For the text-containing cell, return its midpoint in [X, Y] coordinate format. 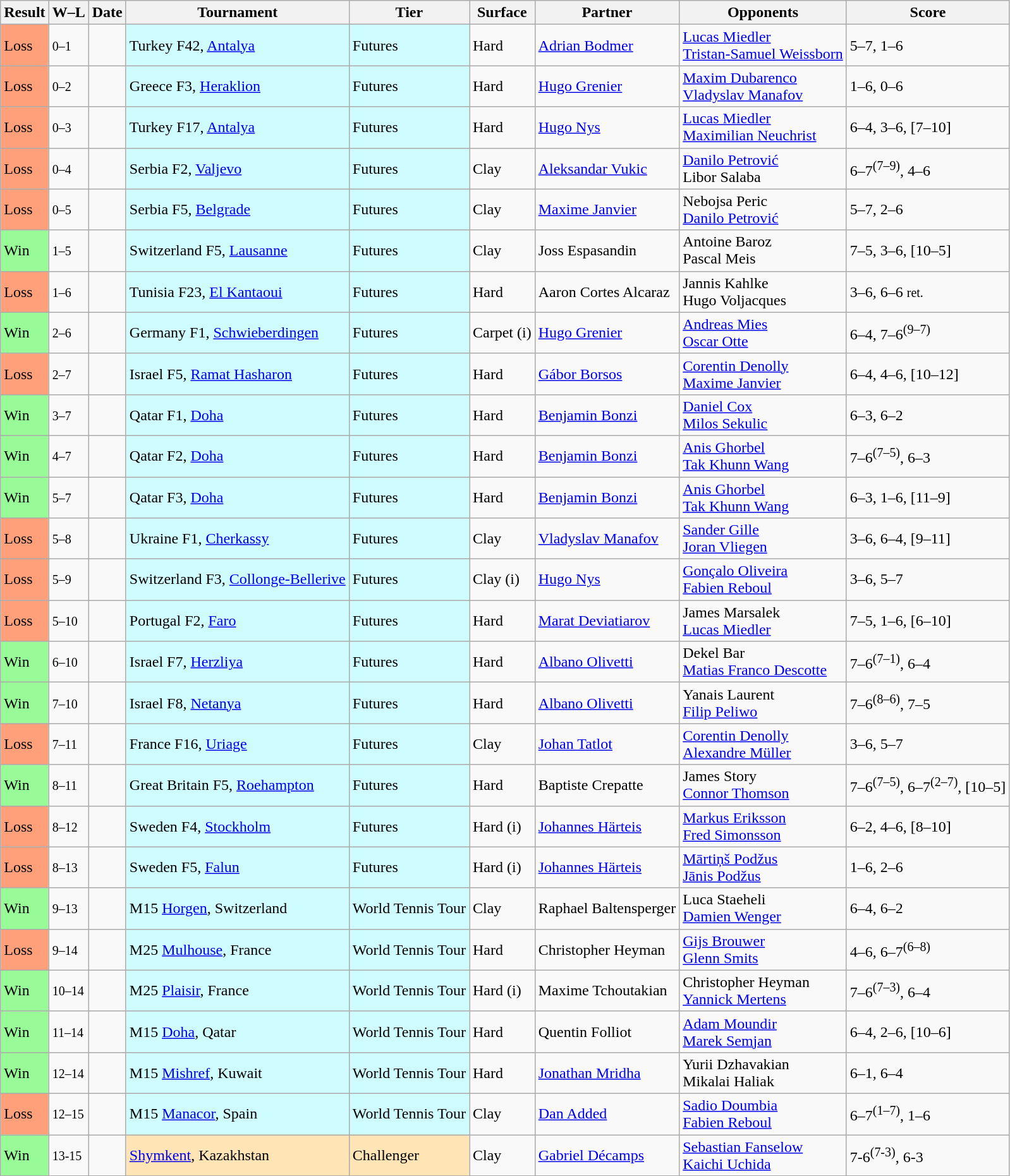
Sebastian Fanselow Kaichi Uchida [763, 1155]
6–4, 7–6(9–7) [928, 332]
0–4 [68, 168]
Switzerland F3, Collonge-Bellerive [238, 580]
Germany F1, Schwieberdingen [238, 332]
Sweden F5, Falun [238, 867]
W–L [68, 13]
Portugal F2, Faro [238, 621]
3–7 [68, 415]
James Marsalek Lucas Miedler [763, 621]
11–14 [68, 1031]
Christopher Heyman Yannick Mertens [763, 991]
Vladyslav Manafov [607, 538]
6–3, 6–2 [928, 415]
8–13 [68, 867]
Dekel Bar Matias Franco Descotte [763, 662]
Shymkent, Kazakhstan [238, 1155]
3–6, 6–6 ret. [928, 292]
Great Britain F5, Roehampton [238, 785]
5–7 [68, 497]
6–4, 6–2 [928, 909]
Clay (i) [502, 580]
M25 Plaisir, France [238, 991]
Partner [607, 13]
Lucas Miedler Maximilian Neuchrist [763, 128]
Baptiste Crepatte [607, 785]
Israel F5, Ramat Hasharon [238, 374]
6–2, 4–6, [8–10] [928, 827]
Yanais Laurent Filip Peliwo [763, 703]
7–5, 3–6, [10–5] [928, 250]
13-15 [68, 1155]
0–5 [68, 210]
Daniel Cox Milos Sekulic [763, 415]
7–6(7–3), 6–4 [928, 991]
Aaron Cortes Alcaraz [607, 292]
Tournament [238, 13]
Mārtiņš Podžus Jānis Podžus [763, 867]
6–10 [68, 662]
5–7, 1–6 [928, 45]
5–7, 2–6 [928, 210]
Gabriel Décamps [607, 1155]
Switzerland F5, Lausanne [238, 250]
0–2 [68, 86]
0–1 [68, 45]
6–4, 3–6, [7–10] [928, 128]
5–9 [68, 580]
M15 Horgen, Switzerland [238, 909]
Quentin Folliot [607, 1031]
James Story Connor Thomson [763, 785]
7–6(7–5), 6–3 [928, 456]
1–5 [68, 250]
4–6, 6–7(6–8) [928, 949]
5–10 [68, 621]
6–7(1–7), 1–6 [928, 1113]
Sander Gille Joran Vliegen [763, 538]
8–11 [68, 785]
M15 Mishref, Kuwait [238, 1073]
Greece F3, Heraklion [238, 86]
Israel F8, Netanya [238, 703]
Opponents [763, 13]
Johan Tatlot [607, 744]
8–12 [68, 827]
Adrian Bodmer [607, 45]
7–6(7–5), 6–7(2–7), [10–5] [928, 785]
Nebojsa Peric Danilo Petrović [763, 210]
Date [107, 13]
12–15 [68, 1113]
Maxime Janvier [607, 210]
6–4, 2–6, [10–6] [928, 1031]
Markus Eriksson Fred Simonsson [763, 827]
7-6(7-3), 6-3 [928, 1155]
7–10 [68, 703]
Luca Staeheli Damien Wenger [763, 909]
12–14 [68, 1073]
Qatar F2, Doha [238, 456]
Corentin Denolly Alexandre Müller [763, 744]
7–5, 1–6, [6–10] [928, 621]
7–6(8–6), 7–5 [928, 703]
1–6 [68, 292]
4–7 [68, 456]
Corentin Denolly Maxime Janvier [763, 374]
Gábor Borsos [607, 374]
Yurii Dzhavakian Mikalai Haliak [763, 1073]
10–14 [68, 991]
Ukraine F1, Cherkassy [238, 538]
1–6, 0–6 [928, 86]
Dan Added [607, 1113]
Score [928, 13]
1–6, 2–6 [928, 867]
6–3, 1–6, [11–9] [928, 497]
Turkey F42, Antalya [238, 45]
Serbia F5, Belgrade [238, 210]
Andreas Mies Oscar Otte [763, 332]
Carpet (i) [502, 332]
Qatar F3, Doha [238, 497]
Jannis Kahlke Hugo Voljacques [763, 292]
M15 Doha, Qatar [238, 1031]
Aleksandar Vukic [607, 168]
Adam Moundir Marek Semjan [763, 1031]
Gonçalo Oliveira Fabien Reboul [763, 580]
7–6(7–1), 6–4 [928, 662]
7–11 [68, 744]
6–7(7–9), 4–6 [928, 168]
Joss Espasandin [607, 250]
M25 Mulhouse, France [238, 949]
Result [25, 13]
Danilo Petrović Libor Salaba [763, 168]
Surface [502, 13]
6–4, 4–6, [10–12] [928, 374]
M15 Manacor, Spain [238, 1113]
6–1, 6–4 [928, 1073]
Antoine Baroz Pascal Meis [763, 250]
Maxim Dubarenco Vladyslav Manafov [763, 86]
2–6 [68, 332]
9–14 [68, 949]
Serbia F2, Valjevo [238, 168]
Israel F7, Herzliya [238, 662]
Turkey F17, Antalya [238, 128]
Challenger [409, 1155]
Jonathan Mridha [607, 1073]
Christopher Heyman [607, 949]
Gijs Brouwer Glenn Smits [763, 949]
2–7 [68, 374]
Sweden F4, Stockholm [238, 827]
Sadio Doumbia Fabien Reboul [763, 1113]
Tunisia F23, El Kantaoui [238, 292]
Lucas Miedler Tristan-Samuel Weissborn [763, 45]
Maxime Tchoutakian [607, 991]
Raphael Baltensperger [607, 909]
0–3 [68, 128]
Qatar F1, Doha [238, 415]
Tier [409, 13]
3–6, 6–4, [9–11] [928, 538]
Marat Deviatiarov [607, 621]
5–8 [68, 538]
France F16, Uriage [238, 744]
9–13 [68, 909]
